Provide the (x, y) coordinate of the cell's center where the given text is located.  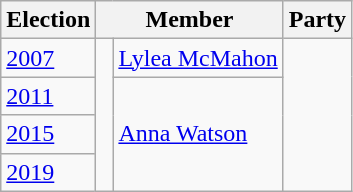
2015 (48, 134)
Party (317, 20)
2011 (48, 96)
Anna Watson (198, 134)
Election (48, 20)
Member (190, 20)
Lylea McMahon (198, 58)
2019 (48, 172)
2007 (48, 58)
